Search for the cell housing the specified text and yield its (x, y) center coordinate. 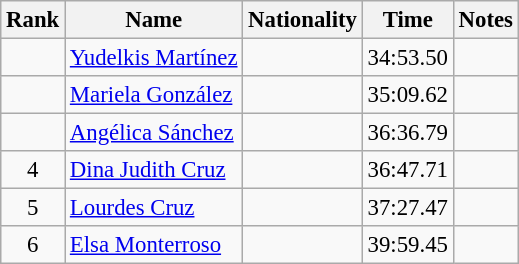
Notes (486, 20)
Mariela González (154, 95)
Lourdes Cruz (154, 208)
Rank (33, 20)
Nationality (302, 20)
Name (154, 20)
35:09.62 (408, 95)
Time (408, 20)
34:53.50 (408, 58)
4 (33, 170)
Yudelkis Martínez (154, 58)
36:36.79 (408, 133)
6 (33, 245)
39:59.45 (408, 245)
36:47.71 (408, 170)
Dina Judith Cruz (154, 170)
37:27.47 (408, 208)
5 (33, 208)
Elsa Monterroso (154, 245)
Angélica Sánchez (154, 133)
